Return the (x, y) coordinate for the center point of the cell that contains the specified text.  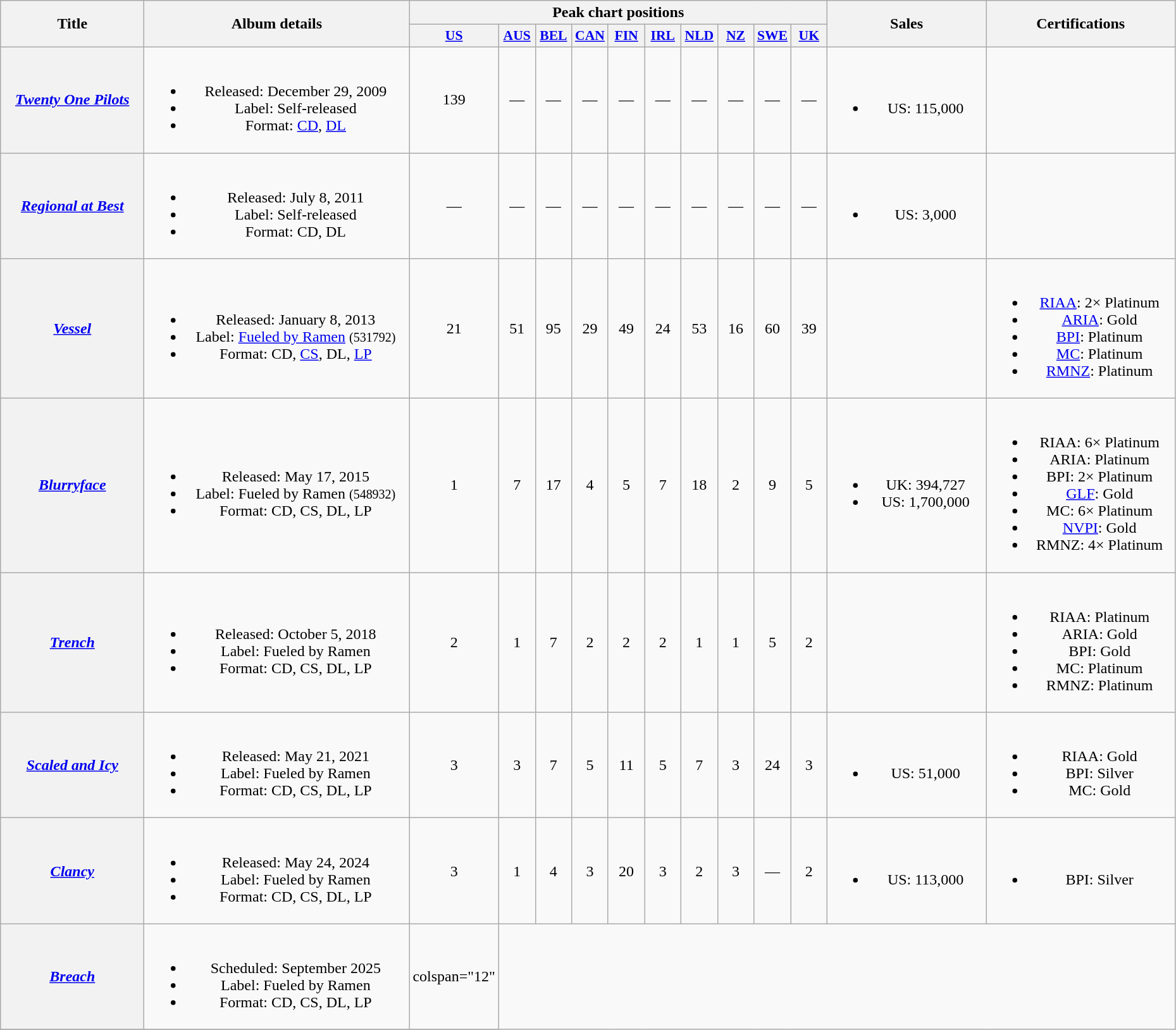
29 (590, 329)
Released: May 17, 2015Label: Fueled by Ramen (548932)Format: CD, CS, DL, LP (277, 486)
9 (772, 486)
Released: December 29, 2009Label: Self-releasedFormat: CD, DL (277, 100)
US (454, 36)
60 (772, 329)
Album details (277, 24)
139 (454, 100)
Blurryface (72, 486)
Vessel (72, 329)
SWE (772, 36)
NLD (700, 36)
US: 51,000 (907, 766)
colspan="12" (454, 977)
IRL (663, 36)
US: 115,000 (907, 100)
AUS (517, 36)
RIAA: 2× PlatinumARIA: GoldBPI: PlatinumMC: PlatinumRMNZ: Platinum (1080, 329)
RIAA: PlatinumARIA: GoldBPI: GoldMC: PlatinumRMNZ: Platinum (1080, 643)
BPI: Silver (1080, 871)
95 (554, 329)
US: 113,000 (907, 871)
NZ (736, 36)
53 (700, 329)
Twenty One Pilots (72, 100)
Scheduled: September 2025Label: Fueled by RamenFormat: CD, CS, DL, LP (277, 977)
17 (554, 486)
Clancy (72, 871)
Released: January 8, 2013Label: Fueled by Ramen (531792)Format: CD, CS, DL, LP (277, 329)
16 (736, 329)
Scaled and Icy (72, 766)
Released: July 8, 2011Label: Self-releasedFormat: CD, DL (277, 206)
20 (626, 871)
51 (517, 329)
Released: October 5, 2018Label: Fueled by RamenFormat: CD, CS, DL, LP (277, 643)
Title (72, 24)
Released: May 21, 2021Label: Fueled by RamenFormat: CD, CS, DL, LP (277, 766)
Certifications (1080, 24)
Peak chart positions (619, 13)
Sales (907, 24)
49 (626, 329)
FIN (626, 36)
BEL (554, 36)
US: 3,000 (907, 206)
18 (700, 486)
Breach (72, 977)
Trench (72, 643)
11 (626, 766)
21 (454, 329)
UK (809, 36)
Regional at Best (72, 206)
Released: May 24, 2024Label: Fueled by RamenFormat: CD, CS, DL, LP (277, 871)
39 (809, 329)
RIAA: GoldBPI: SilverMC: Gold (1080, 766)
RIAA: 6× PlatinumARIA: PlatinumBPI: 2× PlatinumGLF: GoldMC: 6× PlatinumNVPI: GoldRMNZ: 4× Platinum (1080, 486)
UK: 394,727US: 1,700,000 (907, 486)
CAN (590, 36)
